For the text-containing cell, return its midpoint in [x, y] coordinate format. 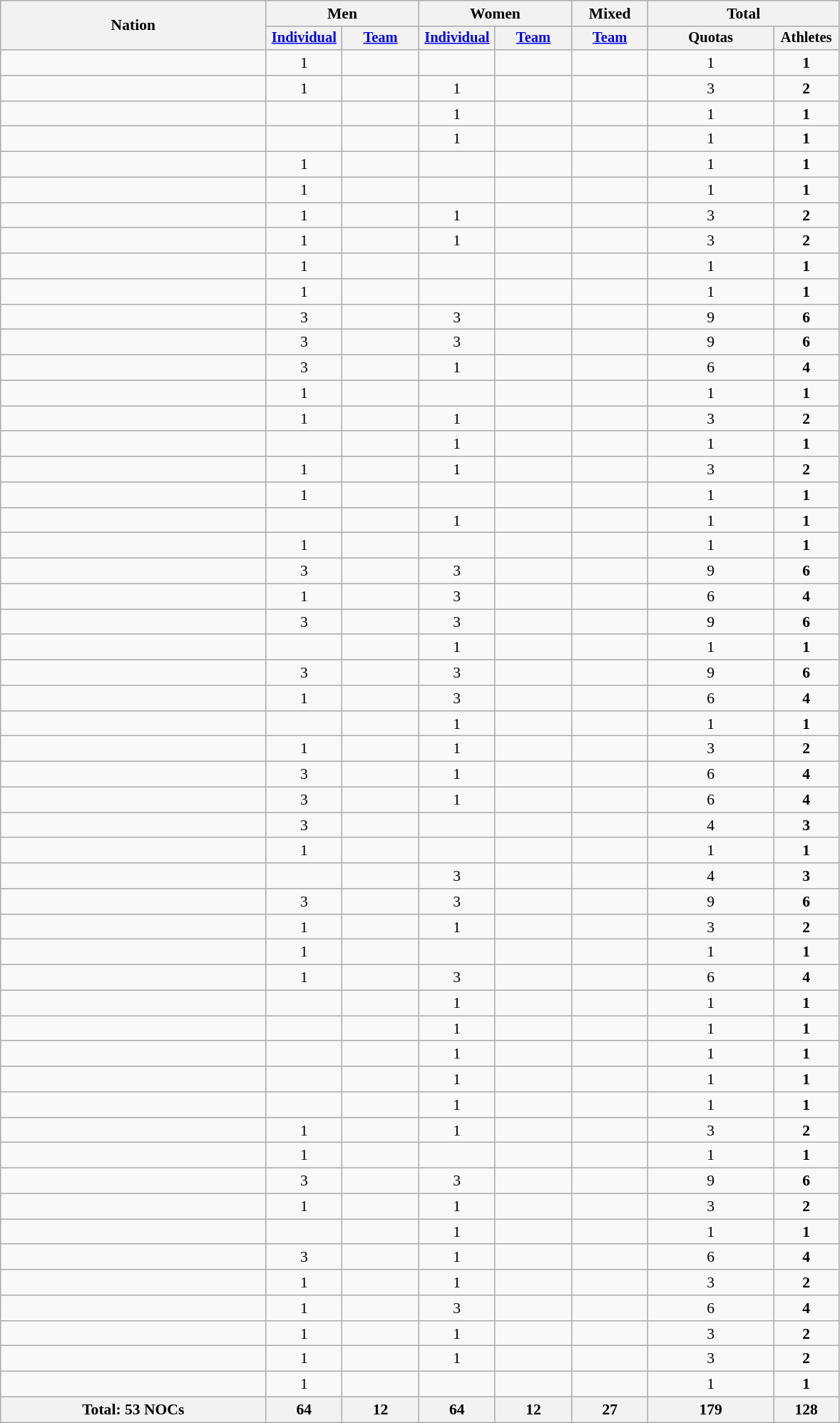
Quotas [711, 39]
27 [610, 1410]
Athletes [806, 39]
179 [711, 1410]
Total: 53 NOCs [133, 1410]
Nation [133, 26]
Total [744, 14]
Women [495, 14]
Men [342, 14]
Mixed [610, 14]
128 [806, 1410]
